Output the [x, y] coordinate of the center of the cell containing the given text.  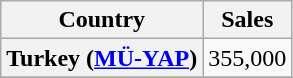
355,000 [248, 58]
Country [102, 20]
Turkey (MÜ-YAP) [102, 58]
Sales [248, 20]
